Capture the cell that displays the provided text and extract its (x, y) central coordinate. 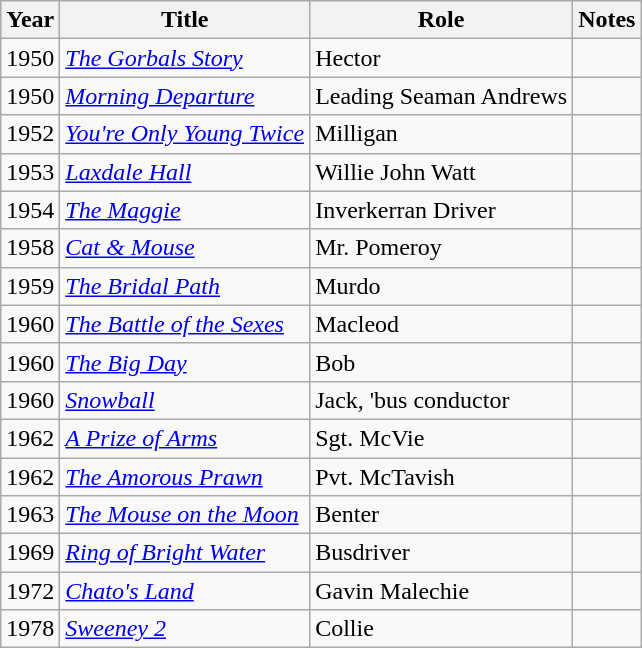
Macleod (442, 324)
The Amorous Prawn (185, 477)
Jack, 'bus conductor (442, 400)
Notes (607, 20)
1954 (30, 210)
Murdo (442, 286)
Laxdale Hall (185, 172)
The Battle of the Sexes (185, 324)
Snowball (185, 400)
1958 (30, 248)
Mr. Pomeroy (442, 248)
The Gorbals Story (185, 58)
Sweeney 2 (185, 629)
Pvt. McTavish (442, 477)
The Mouse on the Moon (185, 515)
Benter (442, 515)
Role (442, 20)
Collie (442, 629)
The Bridal Path (185, 286)
Title (185, 20)
Inverkerran Driver (442, 210)
Milligan (442, 134)
Sgt. McVie (442, 438)
Year (30, 20)
Leading Seaman Andrews (442, 96)
The Big Day (185, 362)
Bob (442, 362)
1953 (30, 172)
The Maggie (185, 210)
Hector (442, 58)
A Prize of Arms (185, 438)
Gavin Malechie (442, 591)
Cat & Mouse (185, 248)
You're Only Young Twice (185, 134)
Busdriver (442, 553)
1978 (30, 629)
Willie John Watt (442, 172)
1952 (30, 134)
Chato's Land (185, 591)
1963 (30, 515)
Ring of Bright Water (185, 553)
1972 (30, 591)
1969 (30, 553)
1959 (30, 286)
Morning Departure (185, 96)
